Extract the (x, y) coordinate from the center of the cell holding the provided text.  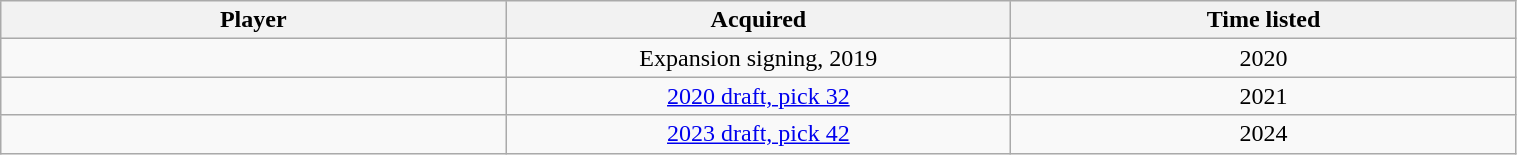
Player (254, 20)
2023 draft, pick 42 (758, 134)
2020 draft, pick 32 (758, 96)
Time listed (1264, 20)
Expansion signing, 2019 (758, 58)
2024 (1264, 134)
Acquired (758, 20)
2020 (1264, 58)
2021 (1264, 96)
